For the text-containing cell, return its midpoint in (X, Y) coordinate format. 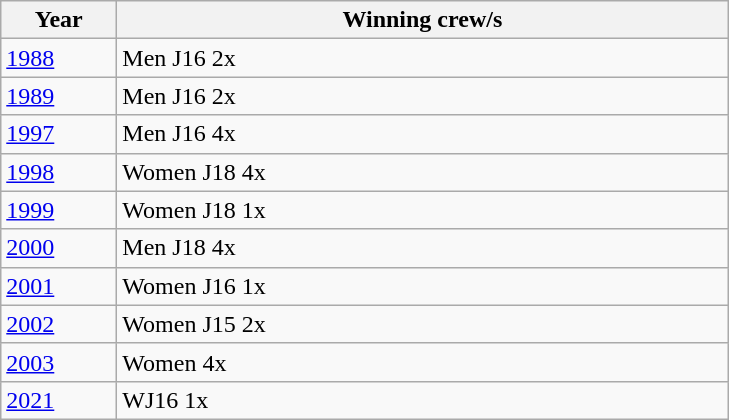
Men J16 4x (422, 134)
Men J18 4x (422, 248)
Women J18 4x (422, 172)
2000 (59, 248)
Year (59, 20)
Women J16 1x (422, 286)
2002 (59, 324)
2021 (59, 400)
Women J18 1x (422, 210)
1997 (59, 134)
1999 (59, 210)
2003 (59, 362)
Women J15 2x (422, 324)
WJ16 1x (422, 400)
1998 (59, 172)
Winning crew/s (422, 20)
Women 4x (422, 362)
1989 (59, 96)
2001 (59, 286)
1988 (59, 58)
